Detect which cell encompasses the target text, then output its [x, y] center coordinate. 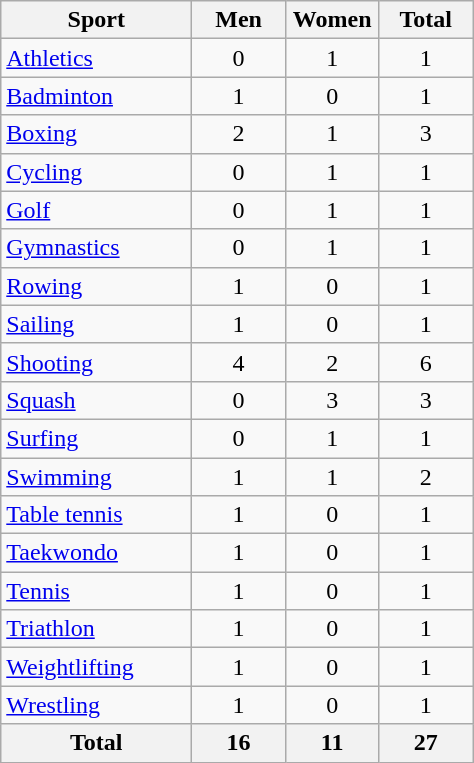
Wrestling [96, 705]
Surfing [96, 438]
Weightlifting [96, 667]
Golf [96, 210]
Squash [96, 400]
Men [239, 20]
Sport [96, 20]
Shooting [96, 362]
16 [239, 743]
Swimming [96, 477]
27 [426, 743]
6 [426, 362]
Triathlon [96, 629]
Cycling [96, 172]
Athletics [96, 58]
Table tennis [96, 515]
11 [332, 743]
Rowing [96, 286]
4 [239, 362]
Gymnastics [96, 248]
Tennis [96, 591]
Boxing [96, 134]
Sailing [96, 324]
Badminton [96, 96]
Taekwondo [96, 553]
Women [332, 20]
